Determine the [X, Y] coordinate at the center of the cell enclosing the given text.  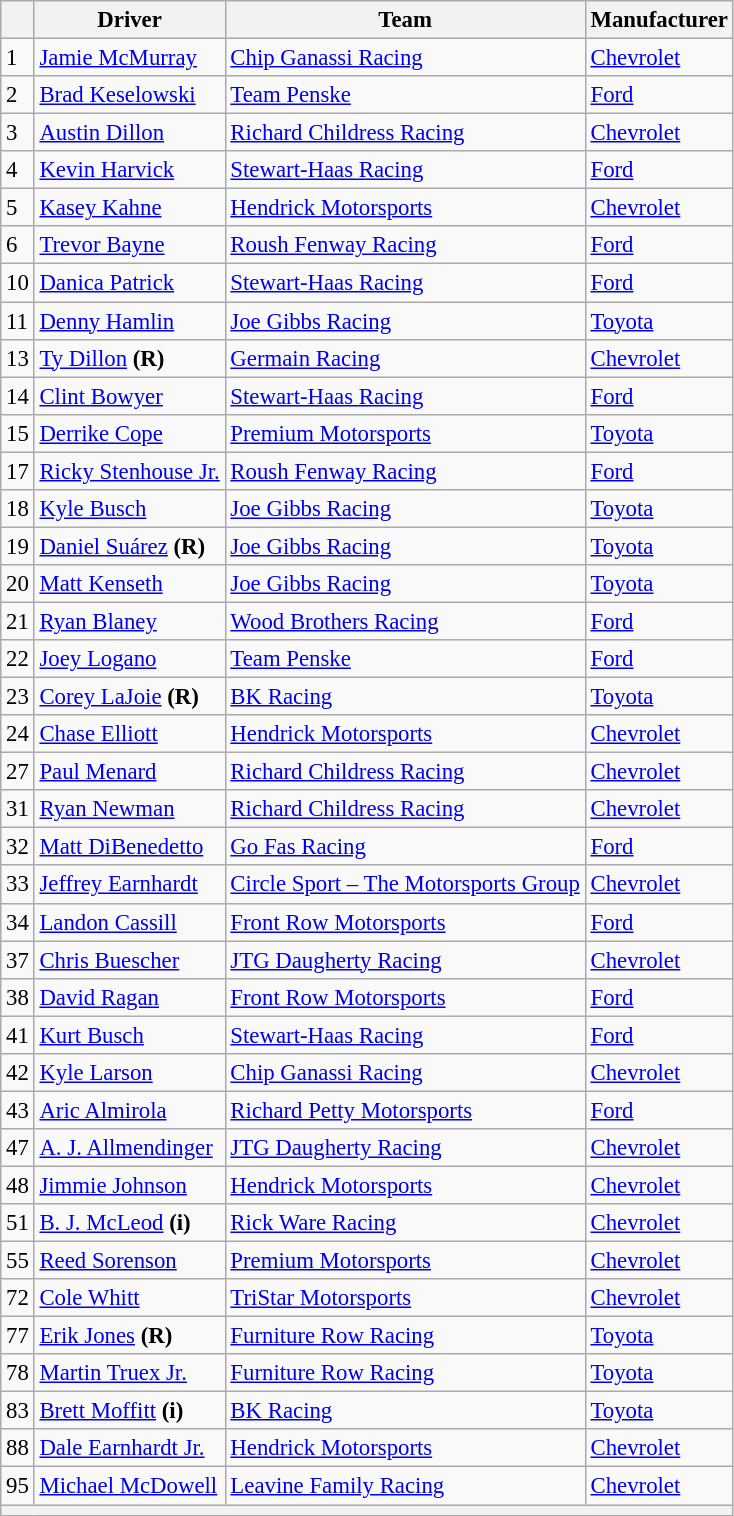
Matt DiBenedetto [130, 847]
Ricky Stenhouse Jr. [130, 471]
78 [18, 1373]
31 [18, 809]
Ryan Newman [130, 809]
Matt Kenseth [130, 584]
Kasey Kahne [130, 208]
55 [18, 1261]
Jeffrey Earnhardt [130, 885]
Chris Buescher [130, 960]
77 [18, 1336]
23 [18, 697]
Reed Sorenson [130, 1261]
1 [18, 58]
Corey LaJoie (R) [130, 697]
15 [18, 433]
Team [405, 20]
37 [18, 960]
Jamie McMurray [130, 58]
Erik Jones (R) [130, 1336]
Circle Sport – The Motorsports Group [405, 885]
72 [18, 1298]
Jimmie Johnson [130, 1185]
10 [18, 283]
17 [18, 471]
Germain Racing [405, 358]
Landon Cassill [130, 922]
Michael McDowell [130, 1486]
Kyle Larson [130, 1073]
48 [18, 1185]
18 [18, 509]
Ty Dillon (R) [130, 358]
Richard Petty Motorsports [405, 1110]
41 [18, 1035]
5 [18, 208]
22 [18, 659]
Go Fas Racing [405, 847]
Ryan Blaney [130, 621]
47 [18, 1148]
32 [18, 847]
83 [18, 1411]
Driver [130, 20]
Kurt Busch [130, 1035]
Kevin Harvick [130, 170]
Trevor Bayne [130, 245]
Wood Brothers Racing [405, 621]
38 [18, 997]
Brett Moffitt (i) [130, 1411]
Derrike Cope [130, 433]
21 [18, 621]
Clint Bowyer [130, 396]
Kyle Busch [130, 509]
Dale Earnhardt Jr. [130, 1449]
Danica Patrick [130, 283]
TriStar Motorsports [405, 1298]
19 [18, 546]
43 [18, 1110]
Denny Hamlin [130, 321]
34 [18, 922]
Martin Truex Jr. [130, 1373]
Paul Menard [130, 772]
Chase Elliott [130, 734]
Rick Ware Racing [405, 1223]
33 [18, 885]
24 [18, 734]
B. J. McLeod (i) [130, 1223]
95 [18, 1486]
88 [18, 1449]
42 [18, 1073]
11 [18, 321]
Aric Almirola [130, 1110]
Austin Dillon [130, 133]
4 [18, 170]
Manufacturer [659, 20]
6 [18, 245]
51 [18, 1223]
14 [18, 396]
A. J. Allmendinger [130, 1148]
27 [18, 772]
Daniel Suárez (R) [130, 546]
Joey Logano [130, 659]
Brad Keselowski [130, 95]
2 [18, 95]
20 [18, 584]
Cole Whitt [130, 1298]
Leavine Family Racing [405, 1486]
13 [18, 358]
3 [18, 133]
David Ragan [130, 997]
